Detect which cell encompasses the target text, then output its [X, Y] center coordinate. 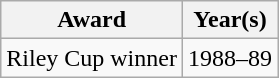
Year(s) [230, 20]
Riley Cup winner [92, 58]
Award [92, 20]
1988–89 [230, 58]
